Determine the (X, Y) coordinate at the center of the cell enclosing the given text.  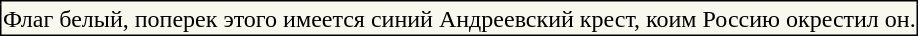
Флаг белый, поперек этого имеется синий Андреевский крест, коим Россию окрестил он. (460, 20)
